Capture the cell that displays the provided text and extract its [x, y] central coordinate. 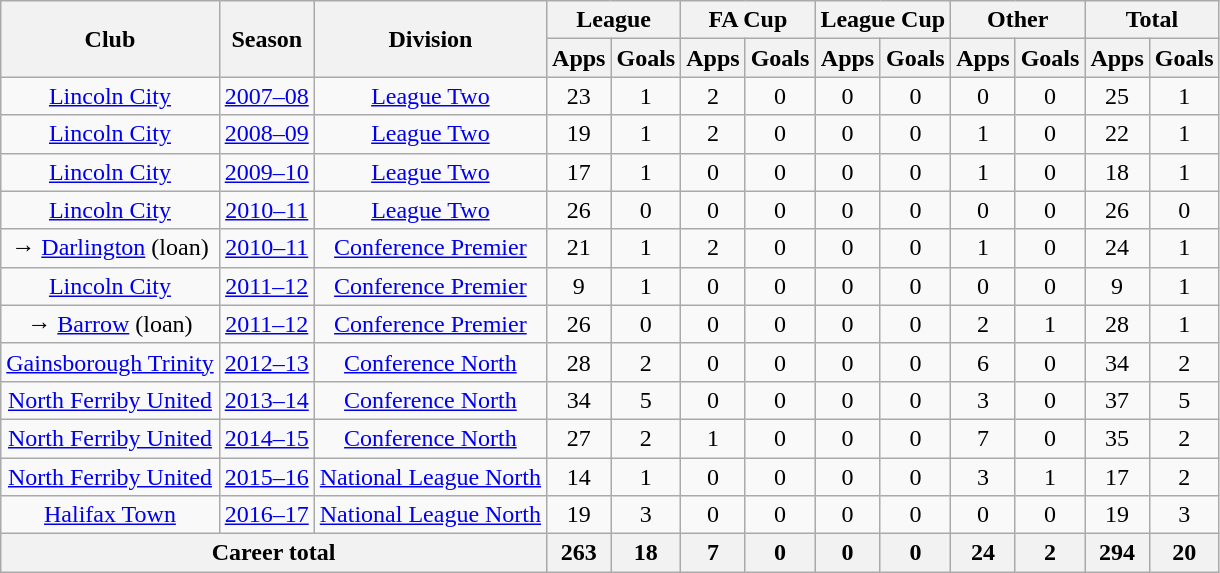
20 [1184, 553]
Gainsborough Trinity [110, 362]
37 [1117, 400]
2012–13 [266, 362]
2015–16 [266, 477]
14 [579, 477]
Career total [274, 553]
2013–14 [266, 400]
Total [1152, 20]
27 [579, 438]
2016–17 [266, 515]
Club [110, 39]
2008–09 [266, 134]
League Cup [883, 20]
2007–08 [266, 96]
25 [1117, 96]
2014–15 [266, 438]
→ Barrow (loan) [110, 324]
Other [1018, 20]
Season [266, 39]
263 [579, 553]
Division [430, 39]
League [614, 20]
294 [1117, 553]
23 [579, 96]
2009–10 [266, 172]
6 [983, 362]
21 [579, 248]
→ Darlington (loan) [110, 248]
Halifax Town [110, 515]
22 [1117, 134]
FA Cup [748, 20]
35 [1117, 438]
